Output the (X, Y) coordinate of the center of the cell containing the given text.  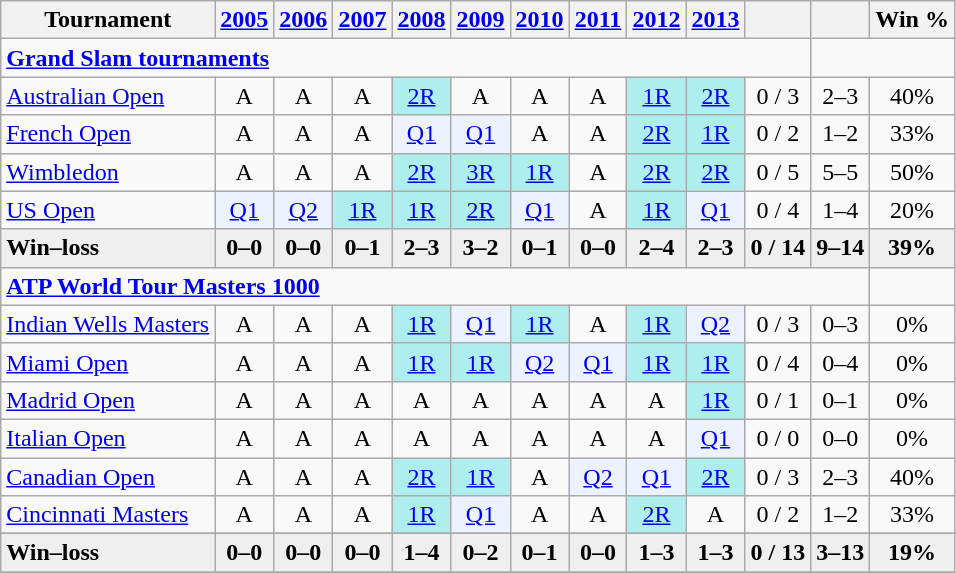
US Open (108, 210)
Miami Open (108, 362)
Indian Wells Masters (108, 324)
0 / 5 (778, 172)
0 / 13 (778, 553)
0–4 (840, 362)
Wimbledon (108, 172)
Cincinnati Masters (108, 515)
2012 (656, 20)
50% (912, 172)
2010 (540, 20)
9–14 (840, 248)
3R (480, 172)
2008 (422, 20)
2006 (304, 20)
Italian Open (108, 438)
0 / 0 (778, 438)
Canadian Open (108, 477)
ATP World Tour Masters 1000 (436, 286)
2–4 (656, 248)
Australian Open (108, 96)
2005 (244, 20)
0–2 (480, 553)
French Open (108, 134)
3–13 (840, 553)
Tournament (108, 20)
0 / 1 (778, 400)
20% (912, 210)
39% (912, 248)
Win % (912, 20)
2009 (480, 20)
2011 (598, 20)
0–3 (840, 324)
2013 (716, 20)
5–5 (840, 172)
Grand Slam tournaments (406, 58)
2007 (362, 20)
19% (912, 553)
3–2 (480, 248)
Madrid Open (108, 400)
0 / 14 (778, 248)
